Scan for the cell matching the given text and deliver its [x, y] coordinate at center. 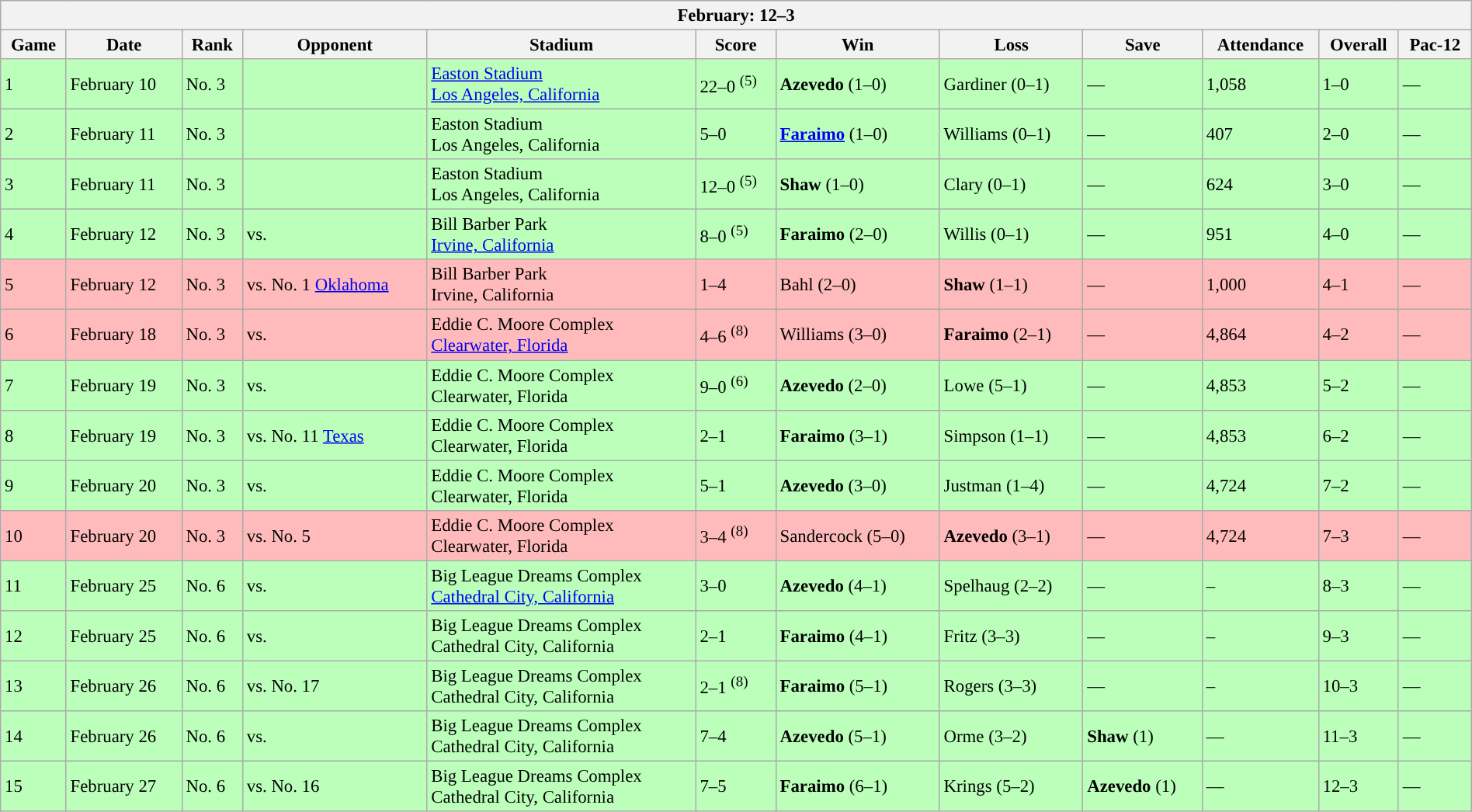
5 [33, 284]
3 [33, 185]
Shaw (1–0) [857, 185]
1–0 [1359, 84]
6–2 [1359, 435]
Faraimo (1–0) [857, 135]
12–3 [1359, 786]
Justman (1–4) [1011, 486]
7 [33, 385]
4–6 (8) [736, 335]
4,864 [1261, 335]
Azevedo (2–0) [857, 385]
Willis (0–1) [1011, 234]
vs. No. 16 [335, 786]
February 18 [124, 335]
Azevedo (3–0) [857, 486]
Lowe (5–1) [1011, 385]
Rogers (3–3) [1011, 686]
2–0 [1359, 135]
Fritz (3–3) [1011, 635]
vs. No. 5 [335, 536]
2 [33, 135]
5–0 [736, 135]
Date [124, 44]
Faraimo (2–1) [1011, 335]
9 [33, 486]
Save [1143, 44]
2–1 (8) [736, 686]
Williams (3–0) [857, 335]
Faraimo (5–1) [857, 686]
Azevedo (4–1) [857, 585]
951 [1261, 234]
Sandercock (5–0) [857, 536]
624 [1261, 185]
Rank [212, 44]
Overall [1359, 44]
14 [33, 736]
Faraimo (2–0) [857, 234]
vs. No. 11 Texas [335, 435]
Azevedo (1–0) [857, 84]
15 [33, 786]
Shaw (1) [1143, 736]
Loss [1011, 44]
Simpson (1–1) [1011, 435]
13 [33, 686]
Azevedo (1) [1143, 786]
February 10 [124, 84]
Krings (5–2) [1011, 786]
Faraimo (4–1) [857, 635]
4–0 [1359, 234]
Attendance [1261, 44]
Williams (0–1) [1011, 135]
Score [736, 44]
7–2 [1359, 486]
vs. No. 1 Oklahoma [335, 284]
3–4 (8) [736, 536]
9–0 (6) [736, 385]
8 [33, 435]
February: 12–3 [736, 16]
Clary (0–1) [1011, 185]
Faraimo (3–1) [857, 435]
5–1 [736, 486]
8–3 [1359, 585]
Game [33, 44]
10 [33, 536]
7–3 [1359, 536]
Pac-12 [1435, 44]
7–4 [736, 736]
1,000 [1261, 284]
Shaw (1–1) [1011, 284]
22–0 (5) [736, 84]
Azevedo (5–1) [857, 736]
Bahl (2–0) [857, 284]
11–3 [1359, 736]
1 [33, 84]
9–3 [1359, 635]
Gardiner (0–1) [1011, 84]
6 [33, 335]
vs. No. 17 [335, 686]
Stadium [561, 44]
5–2 [1359, 385]
1–4 [736, 284]
4 [33, 234]
Opponent [335, 44]
Win [857, 44]
12 [33, 635]
Spelhaug (2–2) [1011, 585]
7–5 [736, 786]
Orme (3–2) [1011, 736]
407 [1261, 135]
4–2 [1359, 335]
8–0 (5) [736, 234]
1,058 [1261, 84]
10–3 [1359, 686]
Azevedo (3–1) [1011, 536]
February 27 [124, 786]
4–1 [1359, 284]
12–0 (5) [736, 185]
11 [33, 585]
Faraimo (6–1) [857, 786]
